Output the [x, y] coordinate of the center of the cell containing the given text.  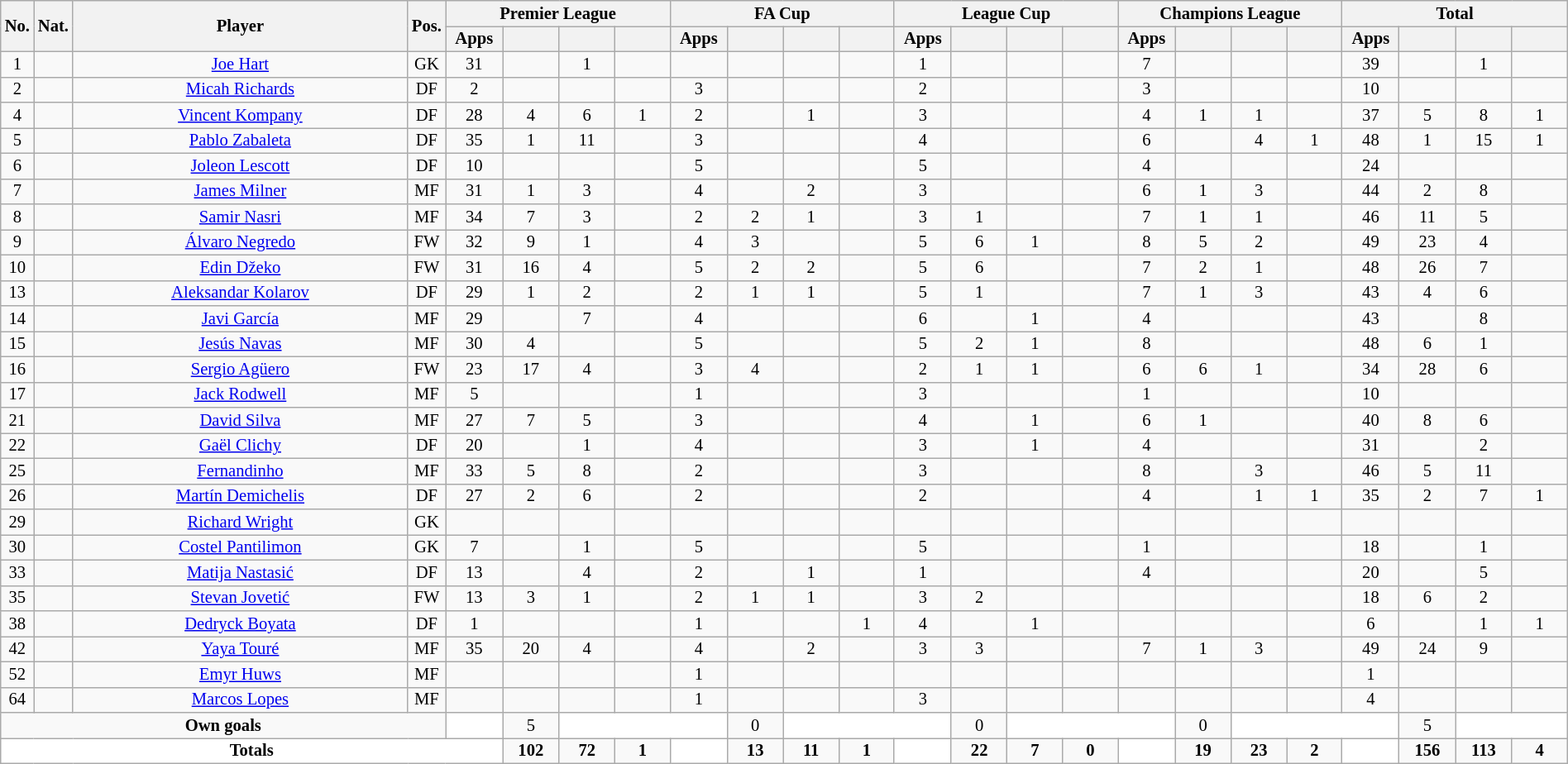
19 [1203, 751]
Stevan Jovetić [240, 599]
38 [17, 623]
Marcos Lopes [240, 700]
102 [531, 751]
No. [17, 26]
Dedryck Boyata [240, 623]
Pablo Zabaleta [240, 141]
James Milner [240, 192]
Richard Wright [240, 523]
Álvaro Negredo [240, 241]
39 [1371, 64]
Martín Demichelis [240, 496]
156 [1427, 751]
Player [240, 26]
Sergio Agüero [240, 369]
Jesús Navas [240, 344]
40 [1371, 420]
Own goals [223, 726]
37 [1371, 116]
44 [1371, 192]
52 [17, 675]
Costel Pantilimon [240, 547]
Gaël Clichy [240, 445]
Matija Nastasić [240, 572]
Yaya Touré [240, 648]
Champions League [1231, 13]
Vincent Kompany [240, 116]
Joleon Lescott [240, 165]
Jack Rodwell [240, 395]
Emyr Huws [240, 675]
David Silva [240, 420]
Javi García [240, 319]
32 [475, 241]
21 [17, 420]
Micah Richards [240, 89]
72 [587, 751]
FA Cup [782, 13]
Edin Džeko [240, 268]
25 [17, 471]
Samir Nasri [240, 217]
League Cup [1006, 13]
Total [1455, 13]
64 [17, 700]
113 [1484, 751]
Aleksandar Kolarov [240, 293]
14 [17, 319]
Pos. [427, 26]
Fernandinho [240, 471]
42 [17, 648]
Joe Hart [240, 64]
Nat. [53, 26]
Premier League [558, 13]
Totals [251, 751]
